Provide the [x, y] coordinate of the cell's center where the given text is located.  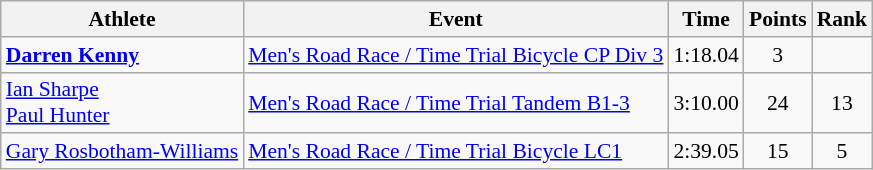
2:39.05 [706, 152]
Gary Rosbotham-Williams [122, 152]
Event [456, 19]
13 [842, 102]
1:18.04 [706, 55]
15 [778, 152]
Time [706, 19]
Points [778, 19]
Men's Road Race / Time Trial Tandem B1-3 [456, 102]
3 [778, 55]
Athlete [122, 19]
Darren Kenny [122, 55]
Ian Sharpe Paul Hunter [122, 102]
24 [778, 102]
Men's Road Race / Time Trial Bicycle CP Div 3 [456, 55]
3:10.00 [706, 102]
5 [842, 152]
Men's Road Race / Time Trial Bicycle LC1 [456, 152]
Rank [842, 19]
